Extract the (X, Y) coordinate from the center of the cell holding the provided text.  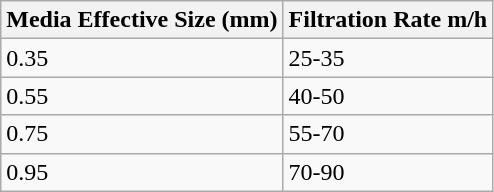
Filtration Rate m/h (388, 20)
0.55 (142, 96)
0.35 (142, 58)
70-90 (388, 172)
25-35 (388, 58)
Media Effective Size (mm) (142, 20)
0.75 (142, 134)
55-70 (388, 134)
0.95 (142, 172)
40-50 (388, 96)
